Extract the [x, y] coordinate from the center of the cell holding the provided text.  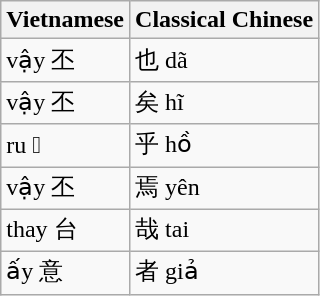
Classical Chinese [224, 20]
哉 tai [224, 230]
焉 yên [224, 188]
矣 hĩ [224, 102]
thay 台 [66, 230]
者 giả [224, 274]
ru 𠱋 [66, 146]
Vietnamese [66, 20]
也 dã [224, 60]
乎 hồ [224, 146]
ấy 意 [66, 274]
